Return the [x, y] coordinate for the center point of the cell that contains the specified text.  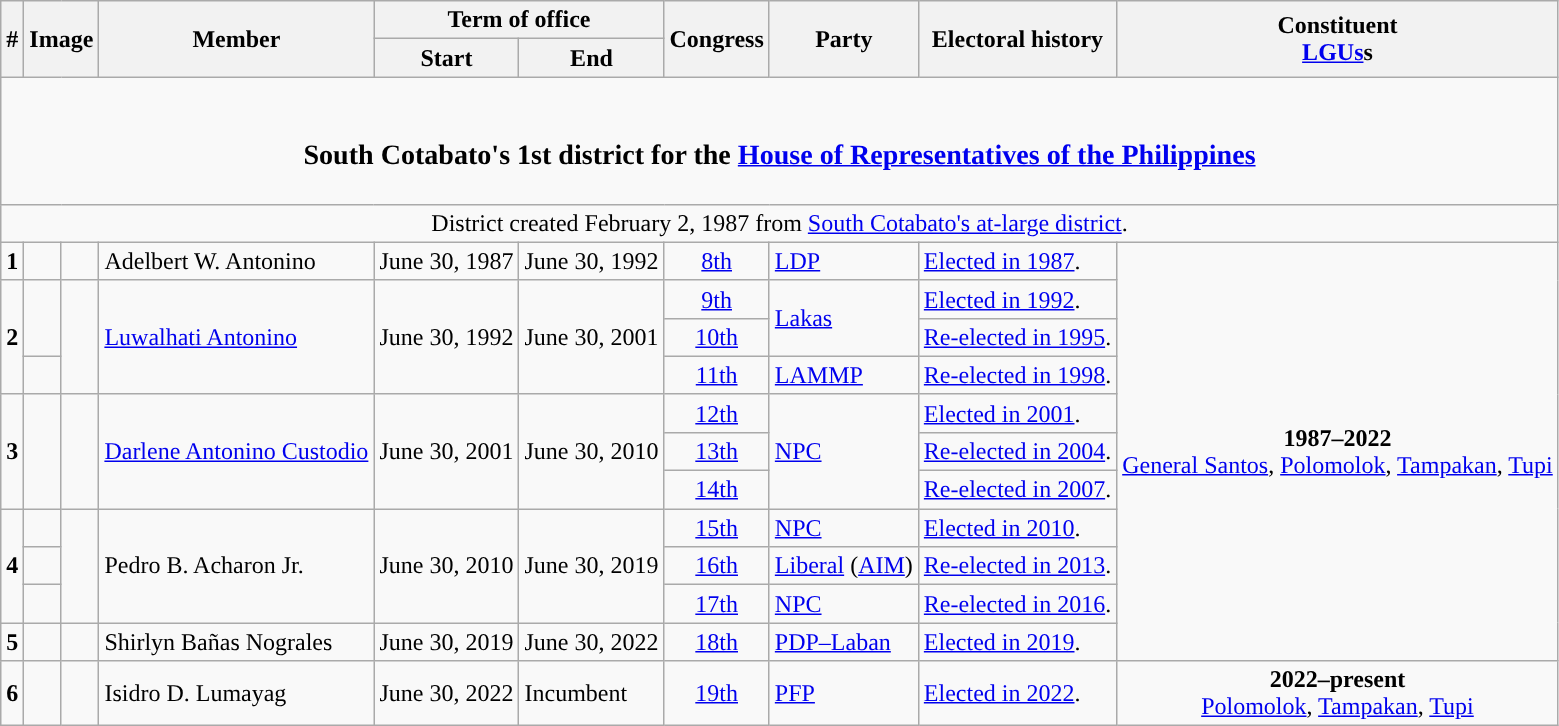
Image [62, 39]
3 [12, 451]
Liberal (AIM) [844, 566]
2 [12, 337]
14th [716, 490]
Member [236, 39]
15th [716, 528]
Re-elected in 2016. [1017, 604]
Re-elected in 1995. [1017, 337]
# [12, 39]
10th [716, 337]
12th [716, 413]
13th [716, 451]
Lakas [844, 318]
End [592, 58]
5 [12, 642]
PFP [844, 694]
LAMMP [844, 375]
South Cotabato's 1st district for the House of Representatives of the Philippines [780, 140]
Party [844, 39]
11th [716, 375]
16th [716, 566]
18th [716, 642]
Incumbent [592, 694]
Shirlyn Bañas Nograles [236, 642]
Re-elected in 2007. [1017, 490]
LDP [844, 261]
Isidro D. Lumayag [236, 694]
Electoral history [1017, 39]
Re-elected in 2013. [1017, 566]
Luwalhati Antonino [236, 337]
Elected in 2022. [1017, 694]
1987–2022General Santos, Polomolok, Tampakan, Tupi [1338, 452]
4 [12, 566]
6 [12, 694]
9th [716, 299]
District created February 2, 1987 from South Cotabato's at-large district. [780, 223]
Elected in 2019. [1017, 642]
Congress [716, 39]
17th [716, 604]
Elected in 1992. [1017, 299]
ConstituentLGUss [1338, 39]
Darlene Antonino Custodio [236, 451]
19th [716, 694]
Re-elected in 2004. [1017, 451]
June 30, 1987 [446, 261]
Pedro B. Acharon Jr. [236, 566]
Start [446, 58]
Elected in 2010. [1017, 528]
Re-elected in 1998. [1017, 375]
Elected in 2001. [1017, 413]
Term of office [519, 20]
PDP–Laban [844, 642]
2022–presentPolomolok, Tampakan, Tupi [1338, 694]
8th [716, 261]
Adelbert W. Antonino [236, 261]
Elected in 1987. [1017, 261]
1 [12, 261]
